Capture the cell that displays the provided text and extract its [X, Y] central coordinate. 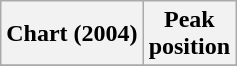
Chart (2004) [72, 34]
Peakposition [189, 34]
